Output the (X, Y) coordinate of the center of the cell containing the given text.  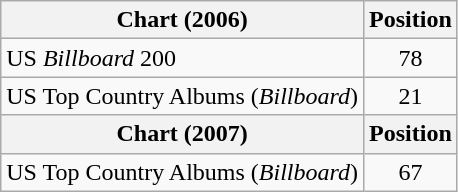
Chart (2006) (182, 20)
US Billboard 200 (182, 58)
Chart (2007) (182, 134)
67 (411, 172)
78 (411, 58)
21 (411, 96)
